Determine the [x, y] coordinate at the center of the cell enclosing the given text.  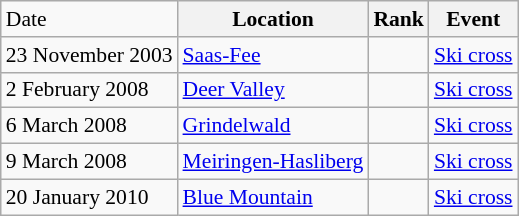
Grindelwald [274, 126]
6 March 2008 [90, 126]
23 November 2003 [90, 55]
Location [274, 19]
Meiringen-Hasliberg [274, 162]
Rank [398, 19]
20 January 2010 [90, 197]
Saas-Fee [274, 55]
Event [474, 19]
2 February 2008 [90, 90]
Date [90, 19]
9 March 2008 [90, 162]
Deer Valley [274, 90]
Blue Mountain [274, 197]
